Identify which cell holds the provided text, then report its (X, Y) central coordinate. 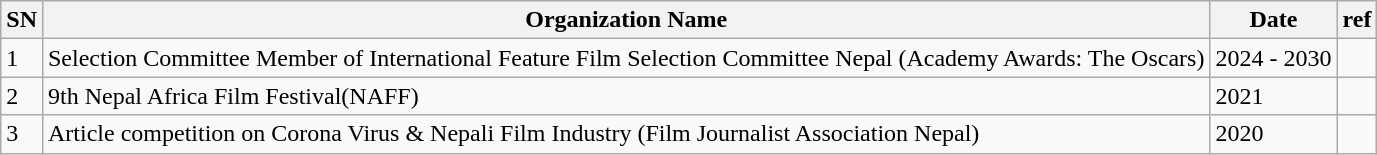
SN (22, 20)
Article competition on Corona Virus & Nepali Film Industry (Film Journalist Association Nepal) (626, 134)
2 (22, 96)
2021 (1274, 96)
Selection Committee Member of International Feature Film Selection Committee Nepal (Academy Awards: The Oscars) (626, 58)
ref (1357, 20)
2024 - 2030 (1274, 58)
1 (22, 58)
Organization Name (626, 20)
3 (22, 134)
2020 (1274, 134)
Date (1274, 20)
9th Nepal Africa Film Festival(NAFF) (626, 96)
